For the text-containing cell, return its midpoint in (x, y) coordinate format. 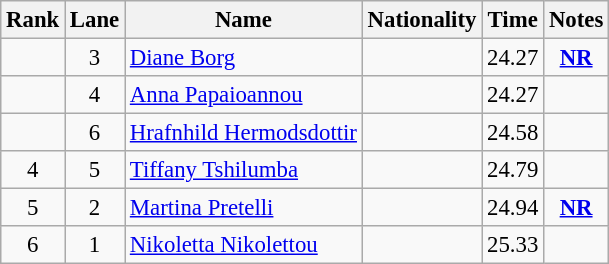
Tiffany Tshilumba (244, 170)
Name (244, 20)
1 (95, 245)
2 (95, 208)
Notes (576, 20)
Nationality (422, 20)
Nikoletta Nikolettou (244, 245)
Lane (95, 20)
Rank (33, 20)
Diane Borg (244, 58)
25.33 (513, 245)
Anna Papaioannou (244, 95)
Martina Pretelli (244, 208)
24.94 (513, 208)
Hrafnhild Hermodsdottir (244, 133)
24.58 (513, 133)
Time (513, 20)
3 (95, 58)
24.79 (513, 170)
